Find where the given text appears and provide that cell's center as (X, Y) coordinate. 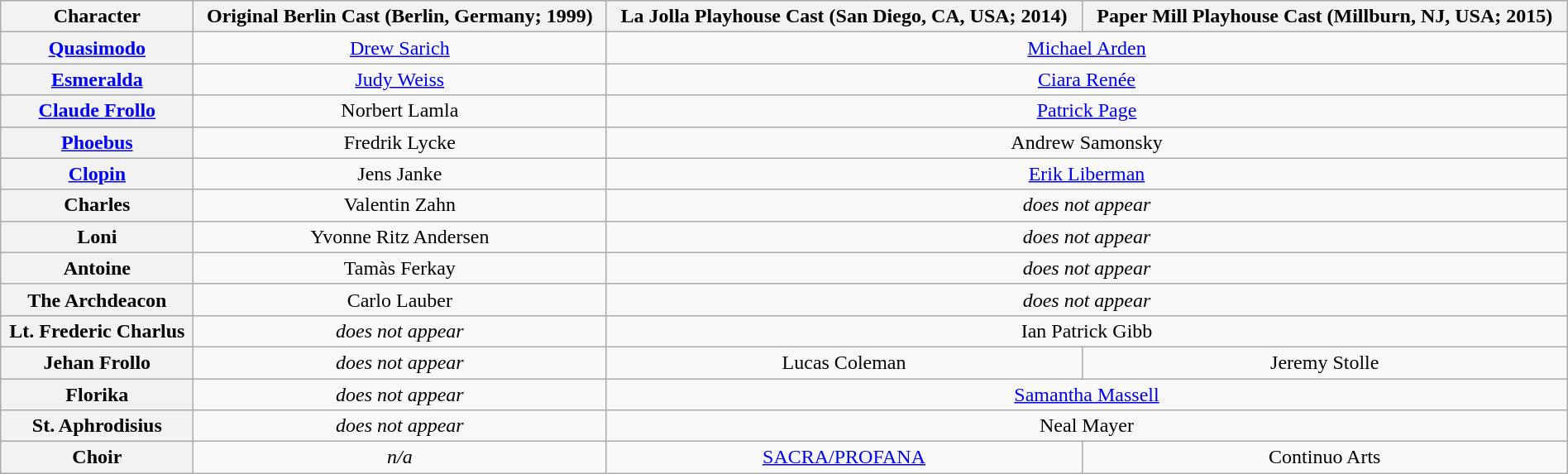
Ciara Renée (1087, 79)
La Jolla Playhouse Cast (San Diego, CA, USA; 2014) (844, 17)
n/a (400, 457)
Loni (98, 237)
Valentin Zahn (400, 205)
Esmeralda (98, 79)
Original Berlin Cast (Berlin, Germany; 1999) (400, 17)
Paper Mill Playhouse Cast (Millburn, NJ, USA; 2015) (1325, 17)
Character (98, 17)
SACRA/PROFANA (844, 457)
Fredrik Lycke (400, 142)
Yvonne Ritz Andersen (400, 237)
Phoebus (98, 142)
Patrick Page (1087, 111)
Carlo Lauber (400, 299)
Clopin (98, 174)
Neal Mayer (1087, 426)
Quasimodo (98, 48)
Tamàs Ferkay (400, 268)
Antoine (98, 268)
Michael Arden (1087, 48)
Florika (98, 395)
Lucas Coleman (844, 362)
St. Aphrodisius (98, 426)
Lt. Frederic Charlus (98, 331)
Norbert Lamla (400, 111)
Samantha Massell (1087, 395)
Continuo Arts (1325, 457)
Charles (98, 205)
Erik Liberman (1087, 174)
Jehan Frollo (98, 362)
Choir (98, 457)
The Archdeacon (98, 299)
Judy Weiss (400, 79)
Andrew Samonsky (1087, 142)
Drew Sarich (400, 48)
Jeremy Stolle (1325, 362)
Claude Frollo (98, 111)
Jens Janke (400, 174)
Ian Patrick Gibb (1087, 331)
